Search for the cell housing the specified text and yield its (X, Y) center coordinate. 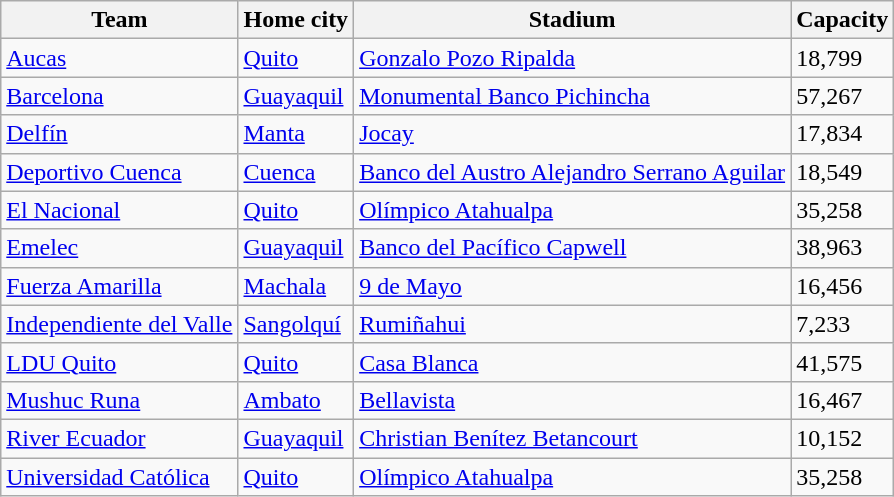
Sangolquí (296, 324)
El Nacional (120, 210)
Ambato (296, 400)
57,267 (842, 96)
Deportivo Cuenca (120, 172)
41,575 (842, 362)
Casa Blanca (572, 362)
Independiente del Valle (120, 324)
Machala (296, 286)
Delfín (120, 134)
Bellavista (572, 400)
Christian Benítez Betancourt (572, 438)
Capacity (842, 20)
16,456 (842, 286)
Stadium (572, 20)
Barcelona (120, 96)
Gonzalo Pozo Ripalda (572, 58)
Aucas (120, 58)
Rumiñahui (572, 324)
Emelec (120, 248)
9 de Mayo (572, 286)
18,549 (842, 172)
17,834 (842, 134)
Home city (296, 20)
Jocay (572, 134)
Banco del Austro Alejandro Serrano Aguilar (572, 172)
10,152 (842, 438)
Manta (296, 134)
River Ecuador (120, 438)
Banco del Pacífico Capwell (572, 248)
7,233 (842, 324)
16,467 (842, 400)
Mushuc Runa (120, 400)
18,799 (842, 58)
38,963 (842, 248)
Fuerza Amarilla (120, 286)
Cuenca (296, 172)
Team (120, 20)
LDU Quito (120, 362)
Monumental Banco Pichincha (572, 96)
Universidad Católica (120, 477)
